Scan for the cell matching the given text and deliver its (X, Y) coordinate at center. 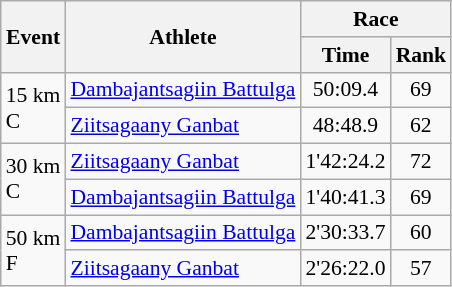
62 (422, 126)
60 (422, 233)
72 (422, 162)
57 (422, 269)
Rank (422, 55)
Race (376, 19)
15 km C (34, 108)
Event (34, 36)
1'40:41.3 (345, 197)
50 km F (34, 250)
1'42:24.2 (345, 162)
2'30:33.7 (345, 233)
Time (345, 55)
2'26:22.0 (345, 269)
48:48.9 (345, 126)
30 km C (34, 180)
Athlete (182, 36)
50:09.4 (345, 90)
